Locate the cell with the specified text and output its [X, Y] center coordinate. 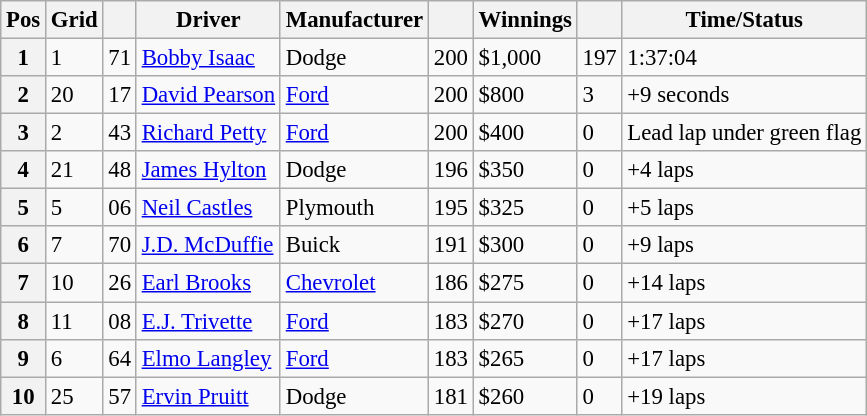
+5 laps [744, 208]
Time/Status [744, 20]
64 [120, 358]
191 [452, 245]
Earl Brooks [208, 283]
Lead lap under green flag [744, 133]
Buick [354, 245]
197 [600, 58]
1:37:04 [744, 58]
181 [452, 396]
$300 [525, 245]
$400 [525, 133]
Neil Castles [208, 208]
71 [120, 58]
21 [74, 170]
11 [74, 321]
$1,000 [525, 58]
Richard Petty [208, 133]
26 [120, 283]
J.D. McDuffie [208, 245]
06 [120, 208]
Ervin Pruitt [208, 396]
186 [452, 283]
195 [452, 208]
David Pearson [208, 95]
$270 [525, 321]
70 [120, 245]
43 [120, 133]
17 [120, 95]
Chevrolet [354, 283]
Plymouth [354, 208]
Pos [24, 20]
08 [120, 321]
+9 laps [744, 245]
48 [120, 170]
$350 [525, 170]
8 [24, 321]
$260 [525, 396]
196 [452, 170]
+14 laps [744, 283]
4 [24, 170]
Bobby Isaac [208, 58]
25 [74, 396]
9 [24, 358]
+19 laps [744, 396]
$800 [525, 95]
$265 [525, 358]
Winnings [525, 20]
Manufacturer [354, 20]
+9 seconds [744, 95]
Elmo Langley [208, 358]
20 [74, 95]
James Hylton [208, 170]
$275 [525, 283]
57 [120, 396]
$325 [525, 208]
Driver [208, 20]
E.J. Trivette [208, 321]
Grid [74, 20]
+4 laps [744, 170]
